Capture the cell that displays the provided text and extract its [X, Y] central coordinate. 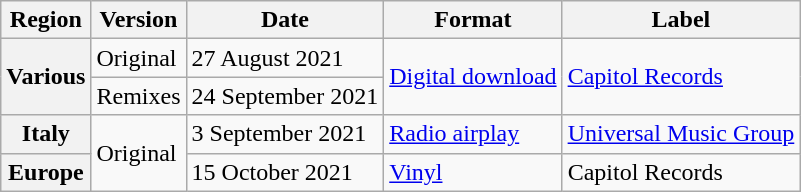
Radio airplay [473, 134]
Universal Music Group [681, 134]
15 October 2021 [285, 172]
Format [473, 20]
3 September 2021 [285, 134]
Label [681, 20]
27 August 2021 [285, 58]
Date [285, 20]
Vinyl [473, 172]
Version [138, 20]
Region [46, 20]
Various [46, 77]
Italy [46, 134]
Digital download [473, 77]
Europe [46, 172]
24 September 2021 [285, 96]
Remixes [138, 96]
